Output the (X, Y) coordinate of the center of the cell containing the given text.  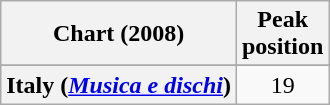
Italy (Musica e dischi) (119, 85)
Chart (2008) (119, 34)
Peakposition (282, 34)
19 (282, 85)
